From the cell containing the given text, extract its center point as [X, Y] coordinate. 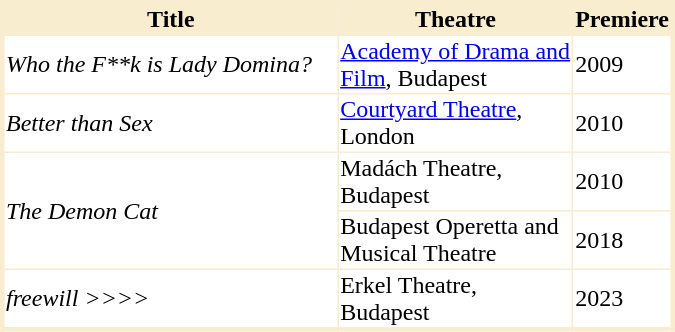
Erkel Theatre, Budapest [456, 299]
Budapest Operetta and Musical Theatre [456, 240]
2009 [623, 64]
Academy of Drama and Film, Budapest [456, 64]
Theatre [456, 18]
Madách Theatre, Budapest [456, 181]
2023 [623, 299]
Better than Sex [170, 123]
Courtyard Theatre, London [456, 123]
Who the F**k is Lady Domina? [170, 64]
freewill >>>> [170, 299]
Title [170, 18]
2018 [623, 240]
Premiere [623, 18]
The Demon Cat [170, 210]
